Determine the (x, y) coordinate at the center of the cell enclosing the given text.  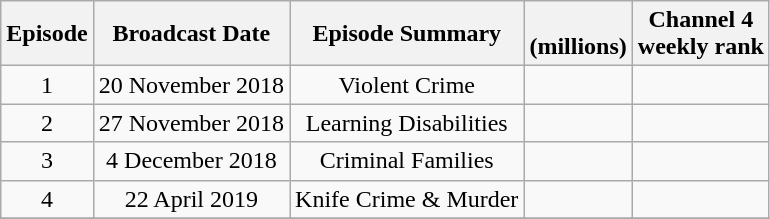
2 (47, 123)
Broadcast Date (191, 34)
3 (47, 161)
Learning Disabilities (407, 123)
4 (47, 199)
Criminal Families (407, 161)
4 December 2018 (191, 161)
27 November 2018 (191, 123)
22 April 2019 (191, 199)
1 (47, 85)
Episode Summary (407, 34)
Violent Crime (407, 85)
(millions) (578, 34)
Episode (47, 34)
20 November 2018 (191, 85)
Channel 4weekly rank (700, 34)
Knife Crime & Murder (407, 199)
